For the text-containing cell, return its midpoint in (X, Y) coordinate format. 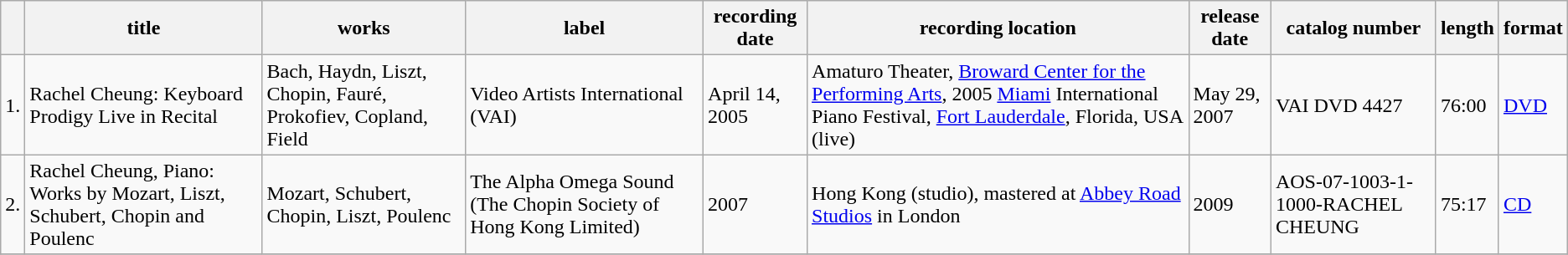
AOS-07-1003-1-1000-RACHEL CHEUNG (1354, 204)
2. (13, 204)
April 14, 2005 (756, 105)
Rachel Cheung: Keyboard Prodigy Live in Recital (144, 105)
VAI DVD 4427 (1354, 105)
catalog number (1354, 28)
label (585, 28)
length (1467, 28)
works (364, 28)
The Alpha Omega Sound (The Chopin Society of Hong Kong Limited) (585, 204)
DVD (1533, 105)
Bach, Haydn, Liszt, Chopin, Fauré, Prokofiev, Copland, Field (364, 105)
Video Artists International (VAI) (585, 105)
75:17 (1467, 204)
Mozart, Schubert, Chopin, Liszt, Poulenc (364, 204)
2007 (756, 204)
release date (1230, 28)
Hong Kong (studio), mastered at Abbey Road Studios in London (998, 204)
Amaturo Theater, Broward Center for the Performing Arts, 2005 Miami International Piano Festival, Fort Lauderdale, Florida, USA (live) (998, 105)
format (1533, 28)
recording location (998, 28)
May 29, 2007 (1230, 105)
recording date (756, 28)
title (144, 28)
1. (13, 105)
CD (1533, 204)
2009 (1230, 204)
Rachel Cheung, Piano: Works by Mozart, Liszt, Schubert, Chopin and Poulenc (144, 204)
76:00 (1467, 105)
